For the text-containing cell, return its midpoint in (X, Y) coordinate format. 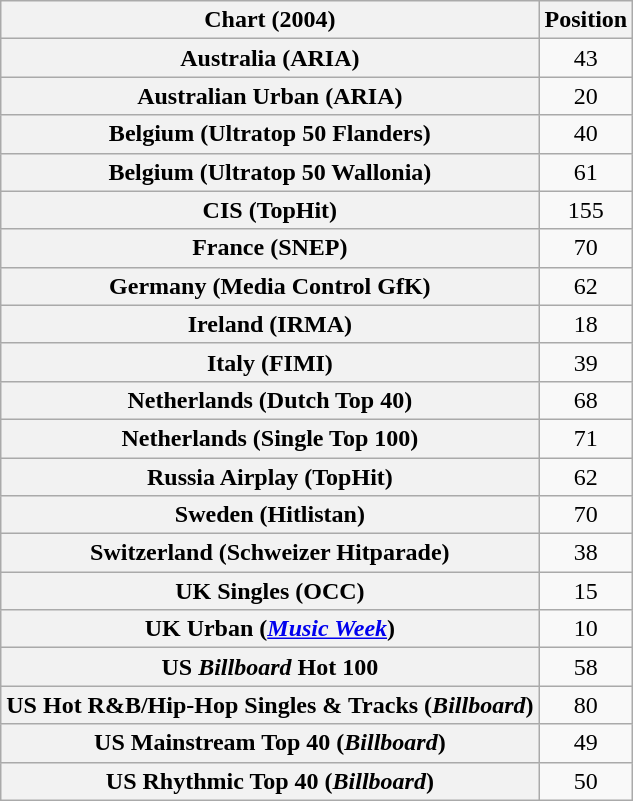
18 (586, 324)
US Hot R&B/Hip-Hop Singles & Tracks (Billboard) (270, 705)
CIS (TopHit) (270, 210)
40 (586, 134)
43 (586, 58)
UK Urban (Music Week) (270, 629)
10 (586, 629)
Australian Urban (ARIA) (270, 96)
Chart (2004) (270, 20)
80 (586, 705)
US Mainstream Top 40 (Billboard) (270, 743)
15 (586, 591)
61 (586, 172)
58 (586, 667)
Switzerland (Schweizer Hitparade) (270, 553)
39 (586, 362)
20 (586, 96)
Germany (Media Control GfK) (270, 286)
US Rhythmic Top 40 (Billboard) (270, 781)
UK Singles (OCC) (270, 591)
155 (586, 210)
49 (586, 743)
71 (586, 438)
Ireland (IRMA) (270, 324)
France (SNEP) (270, 248)
Position (586, 20)
Netherlands (Single Top 100) (270, 438)
68 (586, 400)
Belgium (Ultratop 50 Flanders) (270, 134)
Australia (ARIA) (270, 58)
Russia Airplay (TopHit) (270, 477)
Italy (FIMI) (270, 362)
Netherlands (Dutch Top 40) (270, 400)
50 (586, 781)
38 (586, 553)
Belgium (Ultratop 50 Wallonia) (270, 172)
Sweden (Hitlistan) (270, 515)
US Billboard Hot 100 (270, 667)
